Provide the (x, y) coordinate of the cell's center where the given text is located.  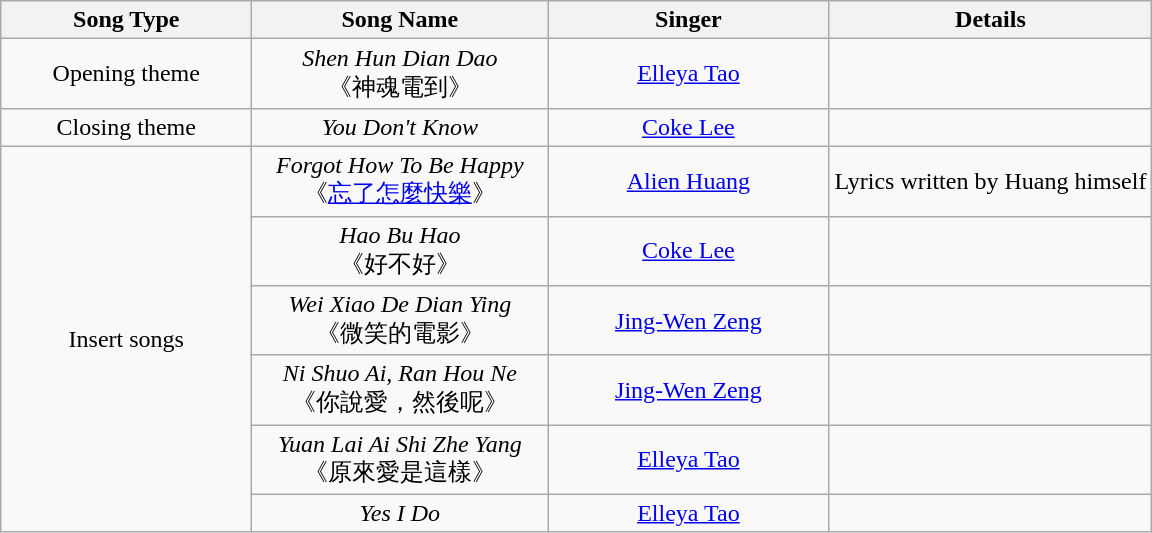
Ni Shuo Ai, Ran Hou Ne《你說愛，然後呢》 (400, 390)
Yuan Lai Ai Shi Zhe Yang《原來愛是這樣》 (400, 460)
Song Type (126, 20)
Lyrics written by Huang himself (990, 181)
Opening theme (126, 74)
Singer (688, 20)
Alien Huang (688, 181)
Song Name (400, 20)
Shen Hun Dian Dao《神魂電到》 (400, 74)
Hao Bu Hao《好不好》 (400, 251)
You Don't Know (400, 127)
Yes I Do (400, 513)
Wei Xiao De Dian Ying《微笑的電影》 (400, 321)
Forgot How To Be Happy《忘了怎麼快樂》 (400, 181)
Details (990, 20)
Closing theme (126, 127)
Insert songs (126, 339)
